Provide the [X, Y] coordinate of the cell's center where the given text is located.  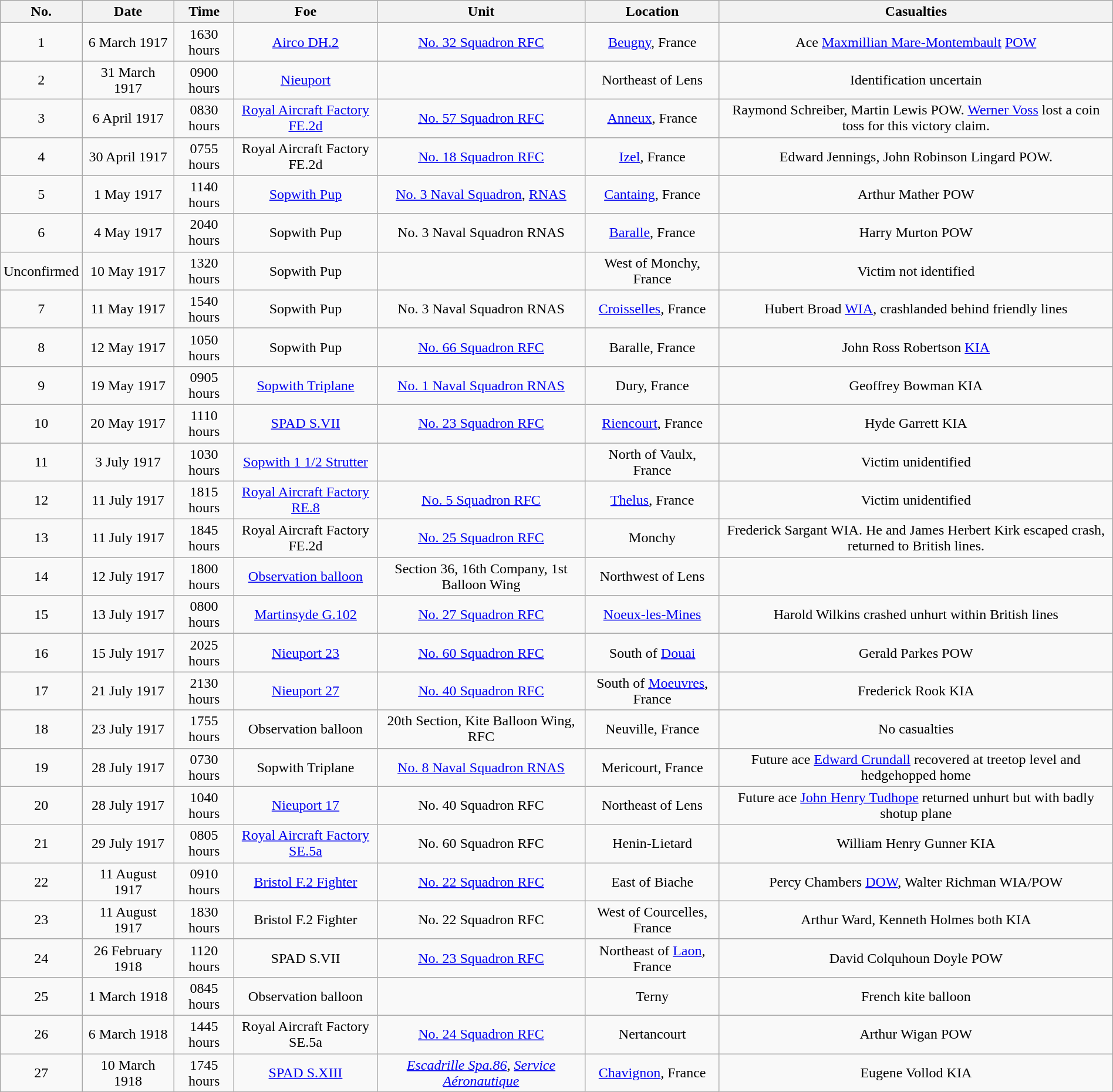
24 [41, 958]
Martinsyde G.102 [305, 615]
12 [41, 500]
Percy Chambers DOW, Walter Richman WIA/POW [916, 881]
Beugny, France [653, 42]
Royal Aircraft Factory RE.8 [305, 500]
Nieuport [305, 80]
30 April 1917 [128, 156]
French kite balloon [916, 996]
20 May 1917 [128, 424]
Dury, France [653, 385]
Raymond Schreiber, Martin Lewis POW. Werner Voss lost a coin toss for this victory claim. [916, 119]
2 [41, 80]
West of Monchy, France [653, 271]
13 [41, 539]
No. 66 Squadron RFC [481, 347]
Arthur Ward, Kenneth Holmes both KIA [916, 920]
0755 hours [204, 156]
7 [41, 309]
0845 hours [204, 996]
No. 25 Squadron RFC [481, 539]
4 May 1917 [128, 232]
2040 hours [204, 232]
17 [41, 691]
Terny [653, 996]
Harry Murton POW [916, 232]
Thelus, France [653, 500]
Riencourt, France [653, 424]
27 [41, 1073]
0830 hours [204, 119]
2025 hours [204, 653]
No. 32 Squadron RFC [481, 42]
Monchy [653, 539]
Victim not identified [916, 271]
Northwest of Lens [653, 576]
Location [653, 12]
21 [41, 844]
9 [41, 385]
2130 hours [204, 691]
22 [41, 881]
Henin-Lietard [653, 844]
25 [41, 996]
12 July 1917 [128, 576]
20th Section, Kite Balloon Wing, RFC [481, 729]
1745 hours [204, 1073]
23 July 1917 [128, 729]
0730 hours [204, 768]
6 April 1917 [128, 119]
Identification uncertain [916, 80]
5 [41, 195]
Noeux-les-Mines [653, 615]
SPAD S.XIII [305, 1073]
Arthur Mather POW [916, 195]
29 July 1917 [128, 844]
8 [41, 347]
No. 57 Squadron RFC [481, 119]
Future ace Edward Crundall recovered at treetop level and hedgehopped home [916, 768]
1815 hours [204, 500]
Nieuport 27 [305, 691]
19 May 1917 [128, 385]
No. 8 Naval Squadron RNAS [481, 768]
6 March 1918 [128, 1034]
6 March 1917 [128, 42]
15 July 1917 [128, 653]
West of Courcelles, France [653, 920]
0805 hours [204, 844]
Escadrille Spa.86, Service Aéronautique [481, 1073]
1 [41, 42]
4 [41, 156]
No. 3 Naval Squadron, RNAS [481, 195]
Eugene Vollod KIA [916, 1073]
1830 hours [204, 920]
1320 hours [204, 271]
East of Biache [653, 881]
23 [41, 920]
No casualties [916, 729]
Gerald Parkes POW [916, 653]
No. 18 Squadron RFC [481, 156]
3 [41, 119]
6 [41, 232]
20 [41, 805]
Croisselles, France [653, 309]
13 July 1917 [128, 615]
0900 hours [204, 80]
1120 hours [204, 958]
John Ross Robertson KIA [916, 347]
South of Douai [653, 653]
Foe [305, 12]
No. 24 Squadron RFC [481, 1034]
Arthur Wigan POW [916, 1034]
Section 36, 16th Company, 1st Balloon Wing [481, 576]
Neuville, France [653, 729]
26 February 1918 [128, 958]
Date [128, 12]
Frederick Sargant WIA. He and James Herbert Kirk escaped crash, returned to British lines. [916, 539]
Edward Jennings, John Robinson Lingard POW. [916, 156]
21 July 1917 [128, 691]
31 March 1917 [128, 80]
No. 27 Squadron RFC [481, 615]
Nieuport 23 [305, 653]
1030 hours [204, 461]
1445 hours [204, 1034]
18 [41, 729]
10 May 1917 [128, 271]
0800 hours [204, 615]
15 [41, 615]
David Colquhoun Doyle POW [916, 958]
1 May 1917 [128, 195]
Northeast of Laon, France [653, 958]
Harold Wilkins crashed unhurt within British lines [916, 615]
Nieuport 17 [305, 805]
Anneux, France [653, 119]
14 [41, 576]
1110 hours [204, 424]
26 [41, 1034]
10 March 1918 [128, 1073]
3 July 1917 [128, 461]
10 [41, 424]
Frederick Rook KIA [916, 691]
1755 hours [204, 729]
Geoffrey Bowman KIA [916, 385]
No. [41, 12]
Future ace John Henry Tudhope returned unhurt but with badly shotup plane [916, 805]
Sopwith 1 1/2 Strutter [305, 461]
0905 hours [204, 385]
South of Moeuvres, France [653, 691]
Mericourt, France [653, 768]
1845 hours [204, 539]
No. 5 Squadron RFC [481, 500]
William Henry Gunner KIA [916, 844]
1540 hours [204, 309]
16 [41, 653]
Casualties [916, 12]
19 [41, 768]
12 May 1917 [128, 347]
1040 hours [204, 805]
1800 hours [204, 576]
Ace Maxmillian Mare-Montembault POW [916, 42]
Unit [481, 12]
Izel, France [653, 156]
Airco DH.2 [305, 42]
Hubert Broad WIA, crashlanded behind friendly lines [916, 309]
Cantaing, France [653, 195]
11 May 1917 [128, 309]
1 March 1918 [128, 996]
Unconfirmed [41, 271]
Hyde Garrett KIA [916, 424]
0910 hours [204, 881]
North of Vaulx, France [653, 461]
No. 1 Naval Squadron RNAS [481, 385]
1140 hours [204, 195]
Time [204, 12]
11 [41, 461]
Nertancourt [653, 1034]
Chavignon, France [653, 1073]
1050 hours [204, 347]
1630 hours [204, 42]
